Pinpoint the cell where the given text exists, returning its (x, y) midpoint coordinate. 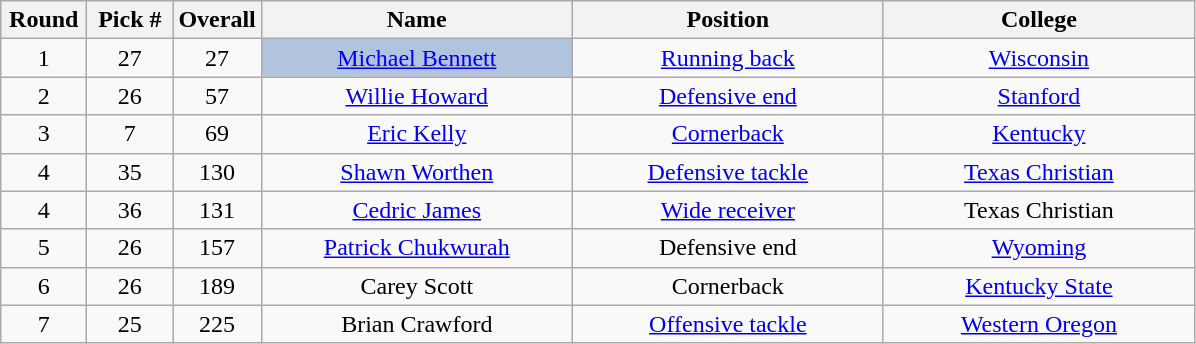
Carey Scott (416, 286)
2 (44, 96)
Running back (728, 58)
5 (44, 248)
Western Oregon (1038, 324)
157 (217, 248)
69 (217, 134)
25 (130, 324)
Round (44, 20)
Wyoming (1038, 248)
College (1038, 20)
Eric Kelly (416, 134)
Pick # (130, 20)
Patrick Chukwurah (416, 248)
3 (44, 134)
Stanford (1038, 96)
225 (217, 324)
130 (217, 172)
Defensive tackle (728, 172)
Shawn Worthen (416, 172)
Willie Howard (416, 96)
Overall (217, 20)
Cedric James (416, 210)
36 (130, 210)
Name (416, 20)
Wisconsin (1038, 58)
Offensive tackle (728, 324)
131 (217, 210)
35 (130, 172)
1 (44, 58)
57 (217, 96)
6 (44, 286)
189 (217, 286)
Position (728, 20)
Kentucky State (1038, 286)
Kentucky (1038, 134)
Michael Bennett (416, 58)
Wide receiver (728, 210)
Brian Crawford (416, 324)
